Find where the given text appears and provide that cell's center as [X, Y] coordinate. 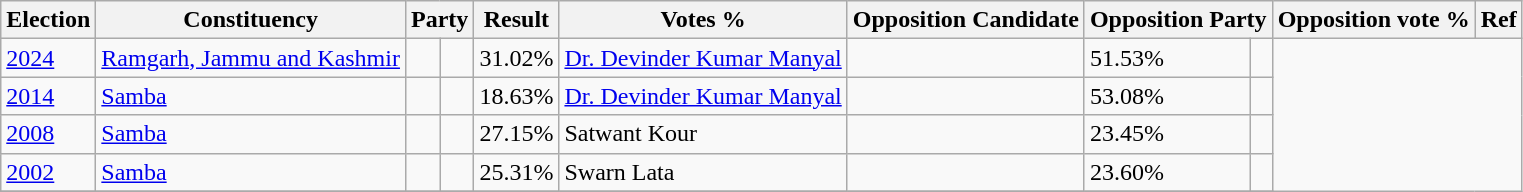
2014 [48, 96]
Constituency [251, 20]
Opposition Candidate [966, 20]
23.45% [1167, 134]
Satwant Kour [703, 134]
25.31% [516, 172]
Result [516, 20]
51.53% [1167, 58]
53.08% [1167, 96]
Party [439, 20]
Ramgarh, Jammu and Kashmir [251, 58]
Swarn Lata [703, 172]
Opposition Party [1178, 20]
2002 [48, 172]
23.60% [1167, 172]
27.15% [516, 134]
18.63% [516, 96]
31.02% [516, 58]
2008 [48, 134]
Election [48, 20]
Opposition vote % [1374, 20]
Votes % [703, 20]
2024 [48, 58]
Ref [1498, 20]
